Determine the [X, Y] coordinate at the center of the cell enclosing the given text.  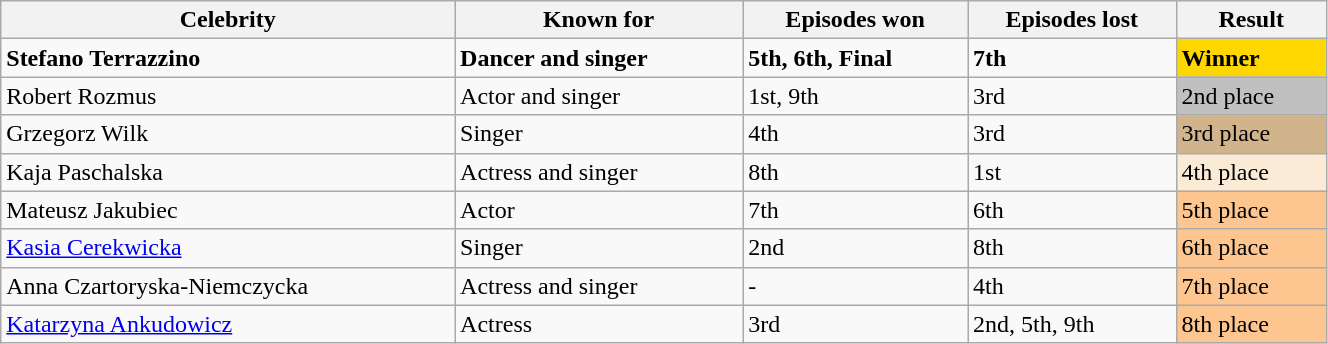
Actress [599, 324]
Winner [1251, 58]
Episodes won [856, 20]
4th place [1251, 172]
Actor [599, 210]
Known for [599, 20]
5th, 6th, Final [856, 58]
Stefano Terrazzino [228, 58]
Dancer and singer [599, 58]
6th [1072, 210]
Kaja Paschalska [228, 172]
- [856, 286]
Celebrity [228, 20]
7th place [1251, 286]
Actor and singer [599, 96]
Mateusz Jakubiec [228, 210]
2nd, 5th, 9th [1072, 324]
Episodes lost [1072, 20]
8th place [1251, 324]
2nd place [1251, 96]
1st, 9th [856, 96]
6th place [1251, 248]
5th place [1251, 210]
3rd place [1251, 134]
Kasia Cerekwicka [228, 248]
Result [1251, 20]
Katarzyna Ankudowicz [228, 324]
Robert Rozmus [228, 96]
Anna Czartoryska-Niemczycka [228, 286]
1st [1072, 172]
Grzegorz Wilk [228, 134]
2nd [856, 248]
